Scan for the cell matching the given text and deliver its [X, Y] coordinate at center. 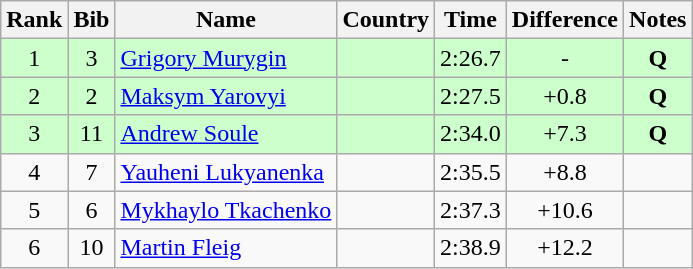
Grigory Murygin [226, 58]
11 [92, 134]
+0.8 [564, 96]
+10.6 [564, 210]
+12.2 [564, 248]
2:34.0 [471, 134]
Andrew Soule [226, 134]
+8.8 [564, 172]
Maksym Yarovyi [226, 96]
Time [471, 20]
10 [92, 248]
+7.3 [564, 134]
Rank [34, 20]
2:27.5 [471, 96]
Martin Fleig [226, 248]
2:35.5 [471, 172]
Yauheni Lukyanenka [226, 172]
2:26.7 [471, 58]
- [564, 58]
Difference [564, 20]
Name [226, 20]
5 [34, 210]
7 [92, 172]
Bib [92, 20]
2:38.9 [471, 248]
4 [34, 172]
1 [34, 58]
2:37.3 [471, 210]
Country [386, 20]
Notes [658, 20]
Mykhaylo Tkachenko [226, 210]
